From the cell containing the given text, extract its center point as [X, Y] coordinate. 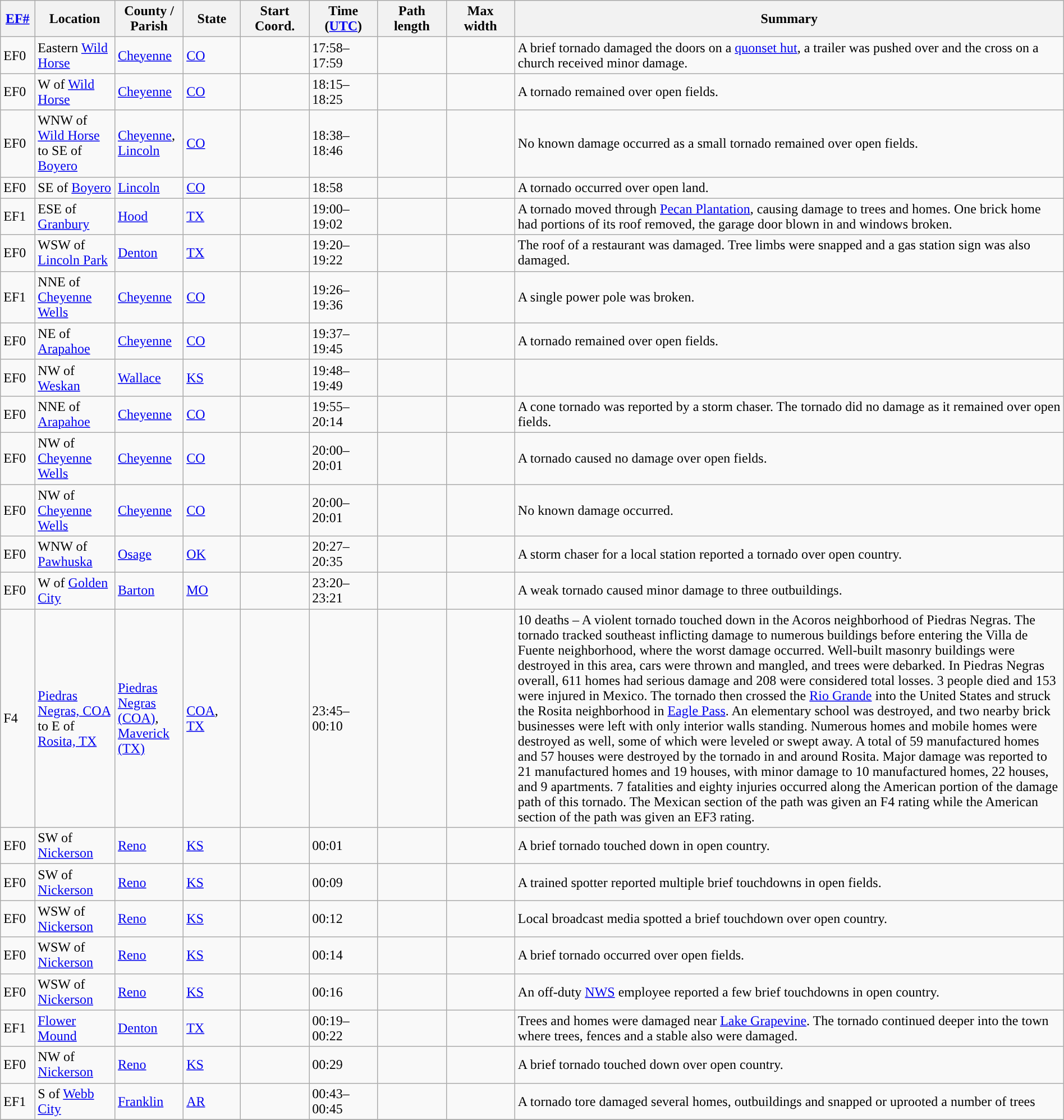
NNE of Arapahoe [75, 414]
A weak tornado caused minor damage to three outbuildings. [789, 591]
W of Wild Horse [75, 92]
State [212, 19]
A tornado occurred over open land. [789, 188]
Franklin [149, 1101]
No known damage occurred as a small tornado remained over open fields. [789, 144]
A brief tornado touched down in open country. [789, 845]
W of Golden City [75, 591]
A brief tornado touched down over open country. [789, 1064]
00:29 [343, 1064]
F4 [18, 719]
00:14 [343, 956]
00:19–00:22 [343, 1028]
19:55–20:14 [343, 414]
Summary [789, 19]
COA, TX [212, 719]
A brief tornado occurred over open fields. [789, 956]
19:26–19:36 [343, 297]
Piedras Negras (COA), Maverick (TX) [149, 719]
23:20–23:21 [343, 591]
WNW of Pawhuska [75, 555]
Max width [480, 19]
WNW of Wild Horse to SE of Boyero [75, 144]
18:58 [343, 188]
NNE of Cheyenne Wells [75, 297]
A storm chaser for a local station reported a tornado over open country. [789, 555]
Cheyenne, Lincoln [149, 144]
Wallace [149, 377]
The roof of a restaurant was damaged. Tree limbs were snapped and a gas station sign was also damaged. [789, 253]
Location [75, 19]
Barton [149, 591]
AR [212, 1101]
00:01 [343, 845]
Time (UTC) [343, 19]
Lincoln [149, 188]
17:58–17:59 [343, 55]
00:09 [343, 883]
18:15–18:25 [343, 92]
20:27–20:35 [343, 555]
19:48–19:49 [343, 377]
A tornado caused no damage over open fields. [789, 458]
A tornado tore damaged several homes, outbuildings and snapped or uprooted a number of trees [789, 1101]
S of Webb City [75, 1101]
Osage [149, 555]
19:00–19:02 [343, 217]
00:12 [343, 918]
Path length [412, 19]
MO [212, 591]
No known damage occurred. [789, 510]
A single power pole was broken. [789, 297]
EF# [18, 19]
A brief tornado damaged the doors on a quonset hut, a trailer was pushed over and the cross on a church received minor damage. [789, 55]
NE of Arapahoe [75, 341]
Eastern Wild Horse [75, 55]
00:16 [343, 991]
19:37–19:45 [343, 341]
An off-duty NWS employee reported a few brief touchdowns in open country. [789, 991]
18:38–18:46 [343, 144]
OK [212, 555]
23:45–00:10 [343, 719]
A trained spotter reported multiple brief touchdowns in open fields. [789, 883]
WSW of Lincoln Park [75, 253]
Local broadcast media spotted a brief touchdown over open country. [789, 918]
ESE of Granbury [75, 217]
Trees and homes were damaged near Lake Grapevine. The tornado continued deeper into the town where trees, fences and a stable also were damaged. [789, 1028]
SE of Boyero [75, 188]
19:20–19:22 [343, 253]
NW of Weskan [75, 377]
Hood [149, 217]
County / Parish [149, 19]
Flower Mound [75, 1028]
NW of Nickerson [75, 1064]
Start Coord. [274, 19]
Piedras Negras, COA to E of Rosita, TX [75, 719]
A cone tornado was reported by a storm chaser. The tornado did no damage as it remained over open fields. [789, 414]
00:43–00:45 [343, 1101]
